From the cell containing the given text, extract its center point as [X, Y] coordinate. 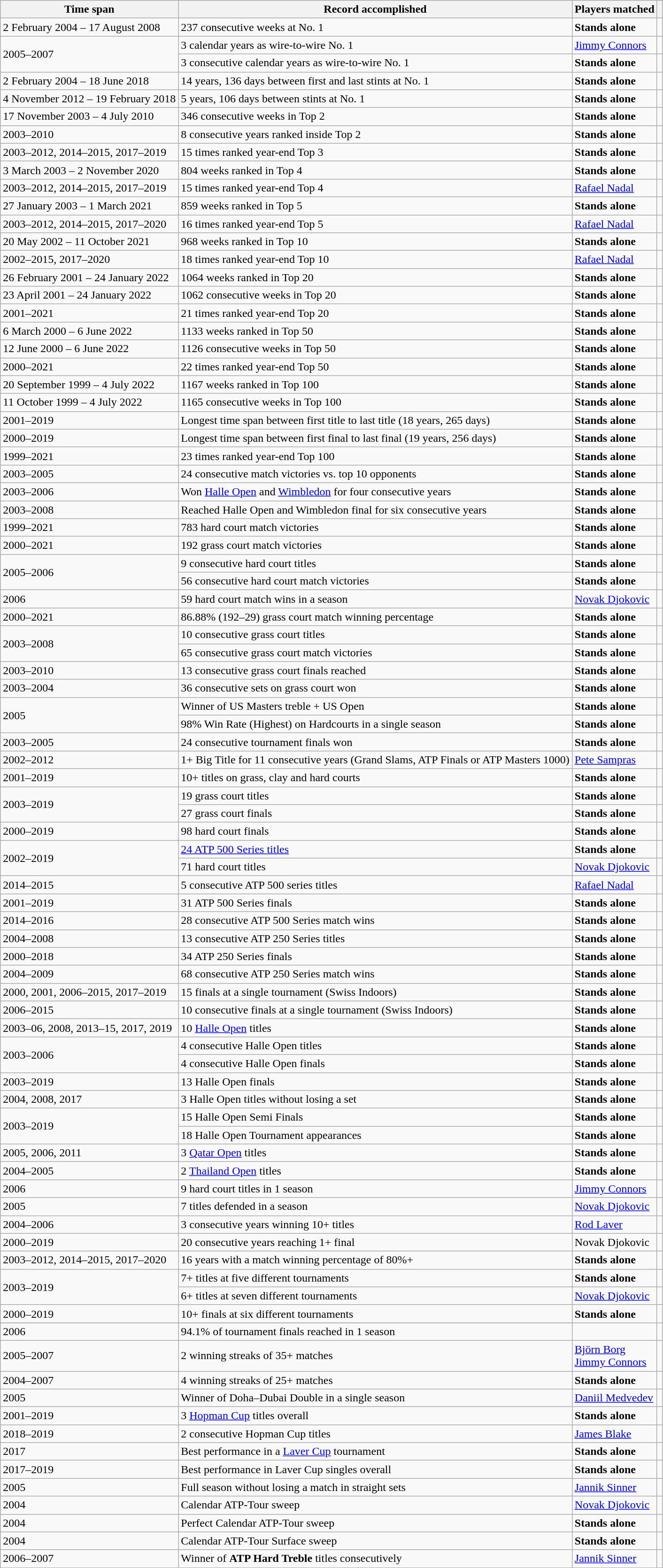
9 consecutive hard court titles [376, 563]
2017 [89, 1452]
Calendar ATP-Tour Surface sweep [376, 1541]
20 consecutive years reaching 1+ final [376, 1242]
4 winning streaks of 25+ matches [376, 1380]
Won Halle Open and Wimbledon for four consecutive years [376, 492]
2 February 2004 – 18 June 2018 [89, 81]
Perfect Calendar ATP-Tour sweep [376, 1523]
192 grass court match victories [376, 546]
2002–2015, 2017–2020 [89, 260]
56 consecutive hard court match victories [376, 581]
21 times ranked year-end Top 20 [376, 313]
2004–2007 [89, 1380]
Full season without losing a match in straight sets [376, 1487]
2 consecutive Hopman Cup titles [376, 1434]
10 Halle Open titles [376, 1028]
2002–2019 [89, 858]
3 calendar years as wire-to-wire No. 1 [376, 45]
10 consecutive grass court titles [376, 635]
10 consecutive finals at a single tournament (Swiss Indoors) [376, 1010]
9 hard court titles in 1 season [376, 1189]
2014–2016 [89, 921]
3 March 2003 – 2 November 2020 [89, 170]
10+ finals at six different tournaments [376, 1314]
1165 consecutive weeks in Top 100 [376, 402]
5 consecutive ATP 500 series titles [376, 885]
346 consecutive weeks in Top 2 [376, 116]
24 consecutive match victories vs. top 10 opponents [376, 474]
2018–2019 [89, 1434]
968 weeks ranked in Top 10 [376, 242]
71 hard court titles [376, 867]
2 Thailand Open titles [376, 1171]
17 November 2003 – 4 July 2010 [89, 116]
16 years with a match winning percentage of 80%+ [376, 1260]
Longest time span between first final to last final (19 years, 256 days) [376, 438]
Record accomplished [376, 9]
Rod Laver [614, 1224]
2003–2004 [89, 688]
2006–2015 [89, 1010]
5 years, 106 days between stints at No. 1 [376, 99]
Björn BorgJimmy Connors [614, 1356]
2001–2021 [89, 313]
59 hard court match wins in a season [376, 599]
3 Hopman Cup titles overall [376, 1416]
7 titles defended in a season [376, 1207]
1133 weeks ranked in Top 50 [376, 331]
26 February 2001 – 24 January 2022 [89, 277]
8 consecutive years ranked inside Top 2 [376, 134]
6 March 2000 – 6 June 2022 [89, 331]
859 weeks ranked in Top 5 [376, 206]
65 consecutive grass court match victories [376, 653]
Best performance in a Laver Cup tournament [376, 1452]
86.88% (192–29) grass court match winning percentage [376, 617]
3 Halle Open titles without losing a set [376, 1099]
6+ titles at seven different tournaments [376, 1296]
4 November 2012 – 19 February 2018 [89, 99]
Daniil Medvedev [614, 1398]
2003–06, 2008, 2013–15, 2017, 2019 [89, 1028]
22 times ranked year-end Top 50 [376, 367]
20 September 1999 – 4 July 2022 [89, 384]
1064 weeks ranked in Top 20 [376, 277]
18 times ranked year-end Top 10 [376, 260]
28 consecutive ATP 500 Series match wins [376, 921]
1+ Big Title for 11 consecutive years (Grand Slams, ATP Finals or ATP Masters 1000) [376, 760]
14 years, 136 days between first and last stints at No. 1 [376, 81]
Winner of ATP Hard Treble titles consecutively [376, 1559]
2004–2005 [89, 1171]
18 Halle Open Tournament appearances [376, 1135]
2002–2012 [89, 760]
15 times ranked year-end Top 3 [376, 152]
12 June 2000 – 6 June 2022 [89, 349]
Longest time span between first title to last title (18 years, 265 days) [376, 420]
15 finals at a single tournament (Swiss Indoors) [376, 992]
19 grass court titles [376, 796]
36 consecutive sets on grass court won [376, 688]
13 consecutive grass court finals reached [376, 670]
23 April 2001 – 24 January 2022 [89, 295]
Calendar ATP-Tour sweep [376, 1505]
2014–2015 [89, 885]
Reached Halle Open and Wimbledon final for six consecutive years [376, 509]
27 January 2003 – 1 March 2021 [89, 206]
Players matched [614, 9]
783 hard court match victories [376, 528]
98 hard court finals [376, 831]
1062 consecutive weeks in Top 20 [376, 295]
11 October 1999 – 4 July 2022 [89, 402]
13 Halle Open finals [376, 1081]
3 consecutive years winning 10+ titles [376, 1224]
2004–2006 [89, 1224]
23 times ranked year-end Top 100 [376, 456]
Best performance in Laver Cup singles overall [376, 1469]
31 ATP 500 Series finals [376, 903]
Time span [89, 9]
2 February 2004 – 17 August 2008 [89, 27]
27 grass court finals [376, 814]
13 consecutive ATP 250 Series titles [376, 938]
20 May 2002 – 11 October 2021 [89, 242]
2000–2018 [89, 956]
24 ATP 500 Series titles [376, 849]
15 times ranked year-end Top 4 [376, 188]
15 Halle Open Semi Finals [376, 1117]
2000, 2001, 2006–2015, 2017–2019 [89, 992]
804 weeks ranked in Top 4 [376, 170]
Winner of US Masters treble + US Open [376, 706]
2017–2019 [89, 1469]
3 Qatar Open titles [376, 1153]
1126 consecutive weeks in Top 50 [376, 349]
68 consecutive ATP 250 Series match wins [376, 974]
94.1% of tournament finals reached in 1 season [376, 1331]
2004, 2008, 2017 [89, 1099]
James Blake [614, 1434]
2006–2007 [89, 1559]
7+ titles at five different tournaments [376, 1278]
16 times ranked year-end Top 5 [376, 224]
4 consecutive Halle Open finals [376, 1063]
2 winning streaks of 35+ matches [376, 1356]
34 ATP 250 Series finals [376, 956]
10+ titles on grass, clay and hard courts [376, 777]
4 consecutive Halle Open titles [376, 1045]
1167 weeks ranked in Top 100 [376, 384]
2004–2009 [89, 974]
2005, 2006, 2011 [89, 1153]
24 consecutive tournament finals won [376, 742]
2005–2006 [89, 572]
2004–2008 [89, 938]
3 consecutive calendar years as wire-to-wire No. 1 [376, 63]
98% Win Rate (Highest) on Hardcourts in a single season [376, 724]
237 consecutive weeks at No. 1 [376, 27]
Winner of Doha–Dubai Double in a single season [376, 1398]
Pete Sampras [614, 760]
